Output the [x, y] coordinate of the center of the cell containing the given text.  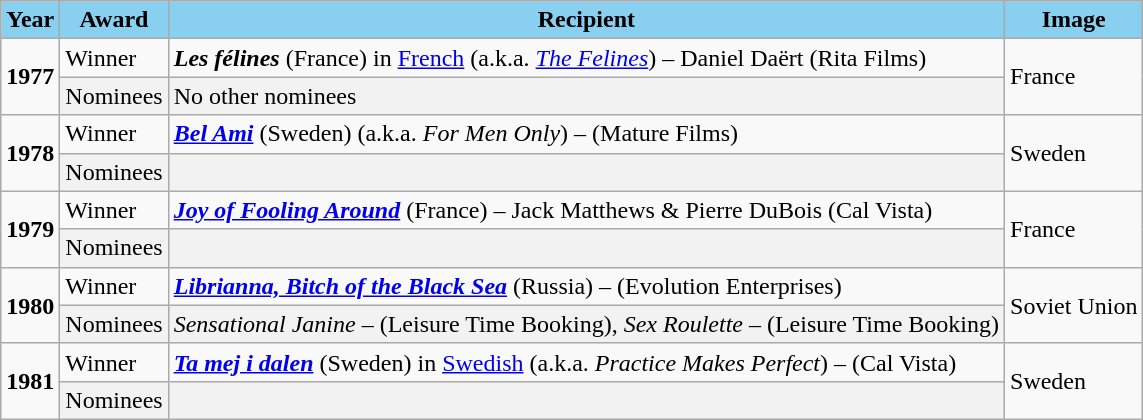
Bel Ami (Sweden) (a.k.a. For Men Only) – (Mature Films) [586, 134]
Les félines (France) in French (a.k.a. The Felines) – Daniel Daërt (Rita Films) [586, 58]
Librianna, Bitch of the Black Sea (Russia) – (Evolution Enterprises) [586, 286]
1980 [30, 305]
Joy of Fooling Around (France) – Jack Matthews & Pierre DuBois (Cal Vista) [586, 210]
Image [1074, 20]
No other nominees [586, 96]
1979 [30, 229]
1981 [30, 381]
Recipient [586, 20]
1978 [30, 153]
Sensational Janine – (Leisure Time Booking), Sex Roulette – (Leisure Time Booking) [586, 324]
Award [114, 20]
Ta mej i dalen (Sweden) in Swedish (a.k.a. Practice Makes Perfect) – (Cal Vista) [586, 362]
1977 [30, 77]
Year [30, 20]
Soviet Union [1074, 305]
